For the text-containing cell, return its midpoint in [x, y] coordinate format. 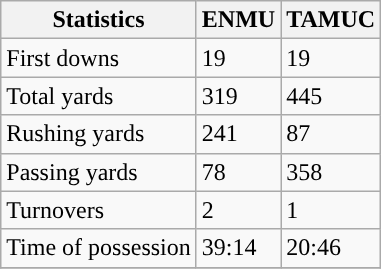
78 [238, 172]
241 [238, 134]
39:14 [238, 248]
Turnovers [99, 210]
2 [238, 210]
87 [331, 134]
ENMU [238, 20]
TAMUC [331, 20]
First downs [99, 58]
Passing yards [99, 172]
20:46 [331, 248]
Rushing yards [99, 134]
358 [331, 172]
445 [331, 96]
Total yards [99, 96]
Statistics [99, 20]
319 [238, 96]
1 [331, 210]
Time of possession [99, 248]
